Identify which cell holds the provided text, then report its (x, y) central coordinate. 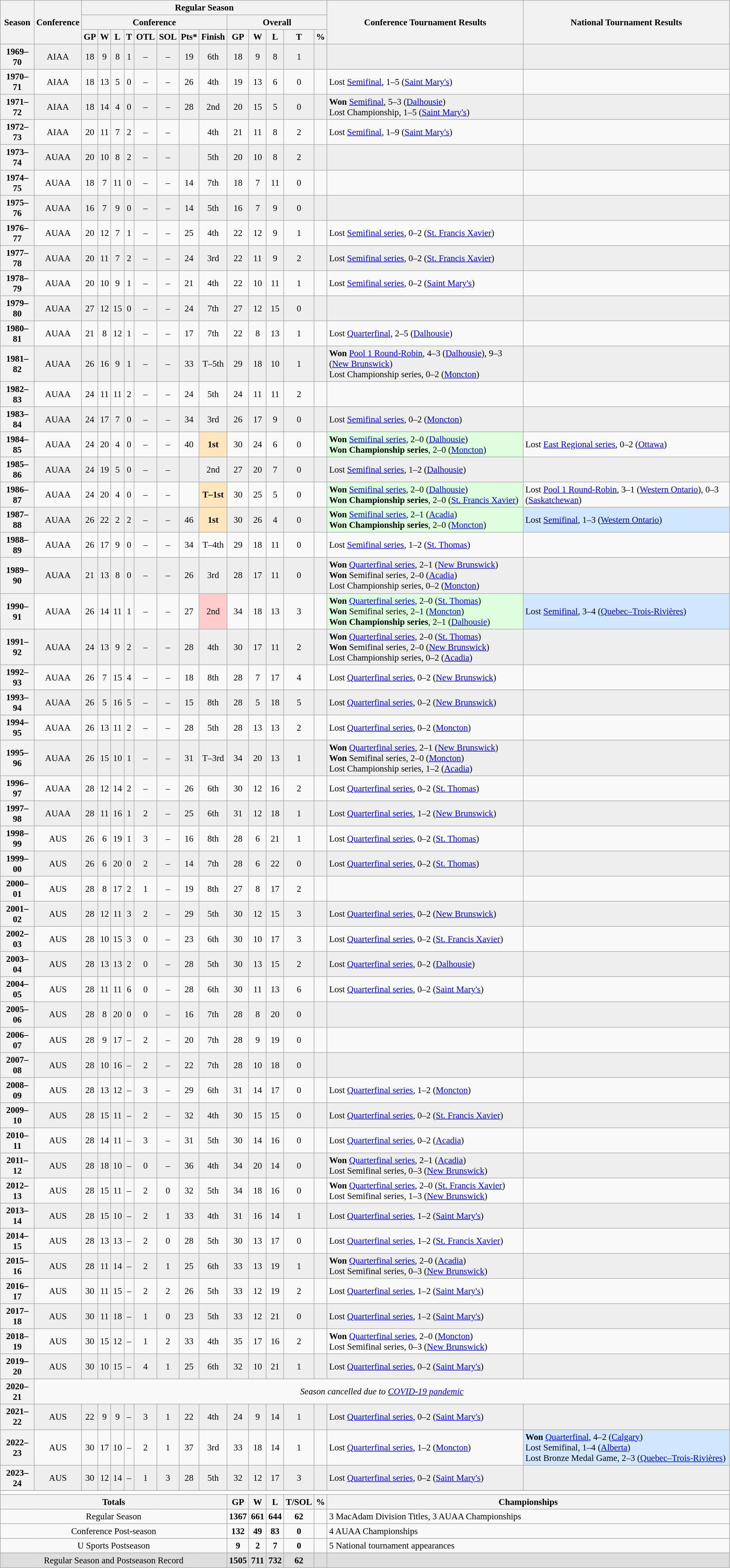
Won Quarterfinal series, 2–0 (St. Thomas)Won Semifinal series, 2–1 (Moncton)Won Championship series, 2–1 (Dalhousie) (425, 611)
1985–86 (17, 469)
2023–24 (17, 1478)
Lost Pool 1 Round-Robin, 3–1 (Western Ontario), 0–3 (Saskatchewan) (626, 495)
Won Pool 1 Round-Robin, 4–3 (Dalhousie), 9–3 (New Brunswick)Lost Championship series, 0–2 (Moncton) (425, 364)
Won Quarterfinal series, 2–0 (Moncton)Lost Semifinal series, 0–3 (New Brunswick) (425, 1341)
SOL (168, 37)
2017–18 (17, 1317)
Championships (528, 1502)
2012–13 (17, 1190)
2010–11 (17, 1141)
Totals (114, 1502)
Lost Semifinal, 1–5 (Saint Mary's) (425, 82)
2019–20 (17, 1366)
Lost Semifinal series, 0–2 (Moncton) (425, 420)
National Tournament Results (626, 23)
1995–96 (17, 758)
Lost East Regional series, 0–2 (Ottawa) (626, 445)
T/SOL (299, 1502)
2007–08 (17, 1065)
132 (238, 1531)
1987–88 (17, 520)
2021–22 (17, 1417)
1505 (238, 1560)
2020–21 (17, 1392)
Lost Semifinal series, 0–2 (Saint Mary's) (425, 283)
Won Quarterfinal series, 2–0 (St. Francis Xavier)Lost Semifinal series, 1–3 (New Brunswick) (425, 1190)
2004–05 (17, 990)
T–3rd (213, 758)
2022–23 (17, 1447)
T–1st (213, 495)
Lost Semifinal series, 1–2 (Dalhousie) (425, 469)
Lost Quarterfinal, 2–5 (Dalhousie) (425, 333)
1972–73 (17, 132)
2011–12 (17, 1165)
4 AUAA Championships (528, 1531)
Lost Semifinal, 1–3 (Western Ontario) (626, 520)
Season cancelled due to COVID-19 pandemic (382, 1392)
36 (189, 1165)
1999–00 (17, 864)
2000–01 (17, 889)
1367 (238, 1517)
5 National tournament appearances (528, 1546)
1992–93 (17, 677)
1979–80 (17, 308)
U Sports Postseason (114, 1546)
2013–14 (17, 1216)
1984–85 (17, 445)
1983–84 (17, 420)
Won Quarterfinal, 4–2 (Calgary)Lost Semifinal, 1–4 (Alberta)Lost Bronze Medal Game, 2–3 (Quebec–Trois-Rivières) (626, 1447)
2008–09 (17, 1090)
1991–92 (17, 647)
Lost Quarterfinal series, 1–2 (New Brunswick) (425, 814)
40 (189, 445)
1969–70 (17, 57)
Overall (277, 23)
Lost Semifinal series, 1–2 (St. Thomas) (425, 545)
Lost Quarterfinal series, 0–2 (Moncton) (425, 728)
T–4th (213, 545)
T–5th (213, 364)
1976–77 (17, 233)
644 (275, 1517)
1974–75 (17, 183)
Won Semifinal series, 2–0 (Dalhousie)Won Championship series, 2–0 (Moncton) (425, 445)
35 (238, 1341)
49 (258, 1531)
1990–91 (17, 611)
Won Quarterfinal series, 2–1 (Acadia)Lost Semifinal series, 0–3 (New Brunswick) (425, 1165)
2016–17 (17, 1292)
1986–87 (17, 495)
2001–02 (17, 914)
Won Quarterfinal series, 2–0 (Acadia)Lost Semifinal series, 0–3 (New Brunswick) (425, 1266)
732 (275, 1560)
1989–90 (17, 576)
2009–10 (17, 1115)
1982–83 (17, 394)
1981–82 (17, 364)
1977–78 (17, 258)
37 (189, 1447)
2018–19 (17, 1341)
Regular Season and Postseason Record (114, 1560)
1973–74 (17, 157)
Lost Semifinal, 3–4 (Quebec–Trois-Rivières) (626, 611)
Won Semifinal series, 2–0 (Dalhousie)Won Championship series, 2–0 (St. Francis Xavier) (425, 495)
Won Semifinal, 5–3 (Dalhousie)Lost Championship, 1–5 (Saint Mary's) (425, 107)
1980–81 (17, 333)
Won Semifinal series, 2–1 (Acadia)Won Championship series, 2–0 (Moncton) (425, 520)
46 (189, 520)
Lost Quarterfinal series, 0–2 (Acadia) (425, 1141)
Won Quarterfinal series, 2–0 (St. Thomas)Won Semifinal series, 2–0 (New Brunswick)Lost Championship series, 0–2 (Acadia) (425, 647)
Season (17, 23)
2002–03 (17, 939)
1975–76 (17, 208)
2015–16 (17, 1266)
Conference Tournament Results (425, 23)
Finish (213, 37)
Pts* (189, 37)
2003–04 (17, 965)
Lost Quarterfinal series, 1–2 (St. Francis Xavier) (425, 1241)
1998–99 (17, 838)
2005–06 (17, 1014)
83 (275, 1531)
661 (258, 1517)
1993–94 (17, 702)
711 (258, 1560)
Lost Quarterfinal series, 0–2 (Dalhousie) (425, 965)
Lost Semifinal, 1–9 (Saint Mary's) (425, 132)
Won Quarterfinal series, 2–1 (New Brunswick)Won Semifinal series, 2–0 (Acadia)Lost Championship series, 0–2 (Moncton) (425, 576)
Conference Post-season (114, 1531)
Won Quarterfinal series, 2–1 (New Brunswick)Won Semifinal series, 2–0 (Moncton)Lost Championship series, 1–2 (Acadia) (425, 758)
2006–07 (17, 1040)
2014–15 (17, 1241)
1971–72 (17, 107)
1978–79 (17, 283)
1997–98 (17, 814)
1996–97 (17, 789)
1994–95 (17, 728)
1988–89 (17, 545)
1970–71 (17, 82)
OTL (146, 37)
3 MacAdam Division Titles, 3 AUAA Championships (528, 1517)
